For the text-containing cell, return its midpoint in [X, Y] coordinate format. 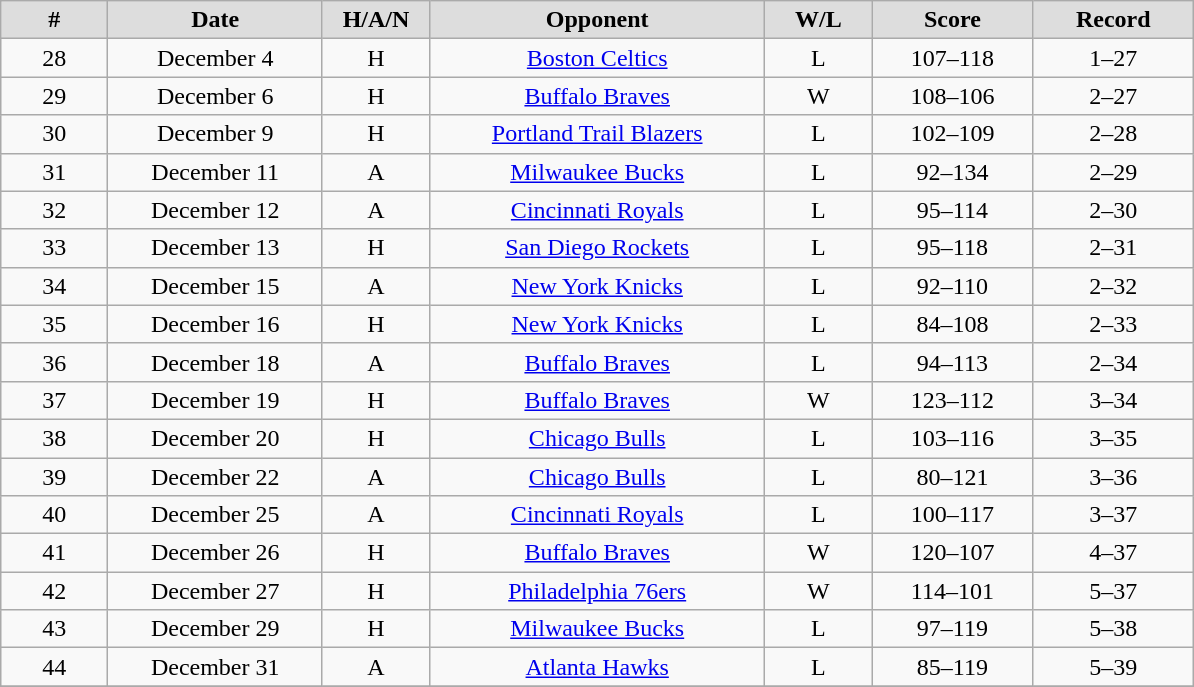
December 18 [215, 362]
3–34 [1114, 400]
2–29 [1114, 172]
3–36 [1114, 477]
2–30 [1114, 210]
41 [54, 553]
2–27 [1114, 96]
December 26 [215, 553]
95–114 [952, 210]
December 11 [215, 172]
December 12 [215, 210]
34 [54, 286]
Record [1114, 20]
29 [54, 96]
2–31 [1114, 248]
5–38 [1114, 629]
123–112 [952, 400]
2–32 [1114, 286]
December 29 [215, 629]
94–113 [952, 362]
33 [54, 248]
30 [54, 134]
Philadelphia 76ers [598, 591]
107–118 [952, 58]
2–28 [1114, 134]
W/L [818, 20]
28 [54, 58]
4–37 [1114, 553]
December 15 [215, 286]
44 [54, 667]
2–33 [1114, 324]
December 27 [215, 591]
1–27 [1114, 58]
Score [952, 20]
31 [54, 172]
# [54, 20]
December 9 [215, 134]
40 [54, 515]
December 22 [215, 477]
December 19 [215, 400]
San Diego Rockets [598, 248]
December 25 [215, 515]
3–37 [1114, 515]
114–101 [952, 591]
37 [54, 400]
102–109 [952, 134]
December 16 [215, 324]
2–34 [1114, 362]
December 31 [215, 667]
December 20 [215, 438]
95–118 [952, 248]
92–134 [952, 172]
32 [54, 210]
36 [54, 362]
H/A/N [376, 20]
84–108 [952, 324]
80–121 [952, 477]
December 13 [215, 248]
42 [54, 591]
38 [54, 438]
Boston Celtics [598, 58]
92–110 [952, 286]
December 6 [215, 96]
Atlanta Hawks [598, 667]
35 [54, 324]
97–119 [952, 629]
5–39 [1114, 667]
108–106 [952, 96]
85–119 [952, 667]
5–37 [1114, 591]
December 4 [215, 58]
Opponent [598, 20]
Portland Trail Blazers [598, 134]
Date [215, 20]
103–116 [952, 438]
3–35 [1114, 438]
120–107 [952, 553]
43 [54, 629]
39 [54, 477]
100–117 [952, 515]
